Pinpoint the cell where the given text exists, returning its (X, Y) midpoint coordinate. 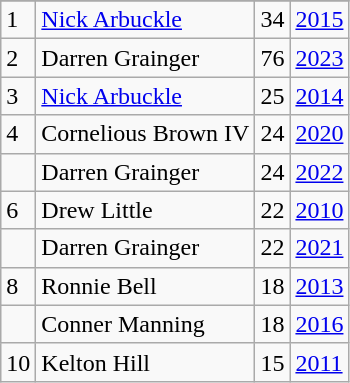
2023 (320, 58)
Ronnie Bell (146, 286)
2014 (320, 96)
1 (18, 20)
2015 (320, 20)
2021 (320, 248)
6 (18, 210)
2020 (320, 134)
Kelton Hill (146, 362)
34 (272, 20)
25 (272, 96)
10 (18, 362)
Conner Manning (146, 324)
2011 (320, 362)
2016 (320, 324)
2022 (320, 172)
3 (18, 96)
76 (272, 58)
2013 (320, 286)
8 (18, 286)
2010 (320, 210)
4 (18, 134)
15 (272, 362)
Drew Little (146, 210)
Cornelious Brown IV (146, 134)
2 (18, 58)
